Pinpoint the cell where the given text exists, returning its (x, y) midpoint coordinate. 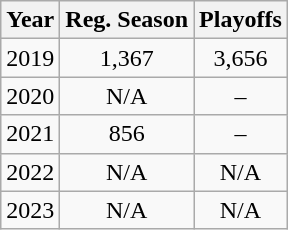
2023 (30, 210)
3,656 (241, 58)
Playoffs (241, 20)
2022 (30, 172)
2019 (30, 58)
Year (30, 20)
2020 (30, 96)
856 (127, 134)
2021 (30, 134)
Reg. Season (127, 20)
1,367 (127, 58)
